Provide the (X, Y) coordinate of the cell's center where the given text is located.  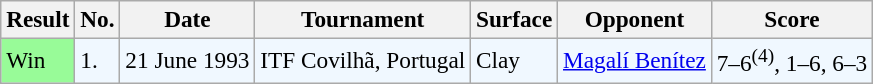
1. (98, 60)
Date (188, 19)
Result (38, 19)
21 June 1993 (188, 60)
Score (792, 19)
Magalí Benítez (635, 60)
ITF Covilhã, Portugal (363, 60)
Clay (514, 60)
Tournament (363, 19)
Opponent (635, 19)
Win (38, 60)
7–6(4), 1–6, 6–3 (792, 60)
Surface (514, 19)
No. (98, 19)
